From the cell containing the given text, extract its center point as (X, Y) coordinate. 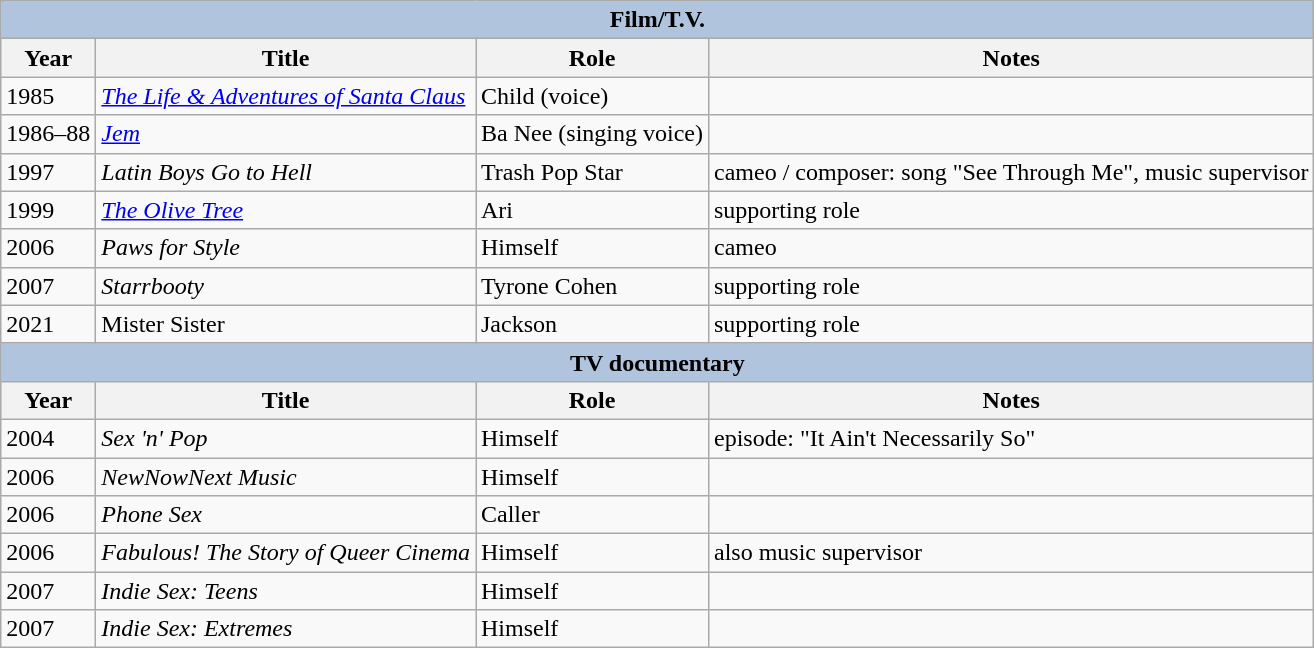
TV documentary (658, 362)
Starrbooty (286, 286)
Caller (592, 515)
Film/T.V. (658, 20)
Fabulous! The Story of Queer Cinema (286, 553)
also music supervisor (1010, 553)
Trash Pop Star (592, 172)
2021 (48, 324)
1985 (48, 96)
The Olive Tree (286, 210)
1997 (48, 172)
Mister Sister (286, 324)
cameo (1010, 248)
Child (voice) (592, 96)
Paws for Style (286, 248)
cameo / composer: song "See Through Me", music supervisor (1010, 172)
Sex 'n' Pop (286, 438)
Phone Sex (286, 515)
Ari (592, 210)
Indie Sex: Extremes (286, 629)
The Life & Adventures of Santa Claus (286, 96)
Jackson (592, 324)
2004 (48, 438)
Jem (286, 134)
1986–88 (48, 134)
Indie Sex: Teens (286, 591)
NewNowNext Music (286, 477)
Ba Nee (singing voice) (592, 134)
Tyrone Cohen (592, 286)
Latin Boys Go to Hell (286, 172)
1999 (48, 210)
episode: "It Ain't Necessarily So" (1010, 438)
